Return the [X, Y] coordinate for the center point of the cell that contains the specified text.  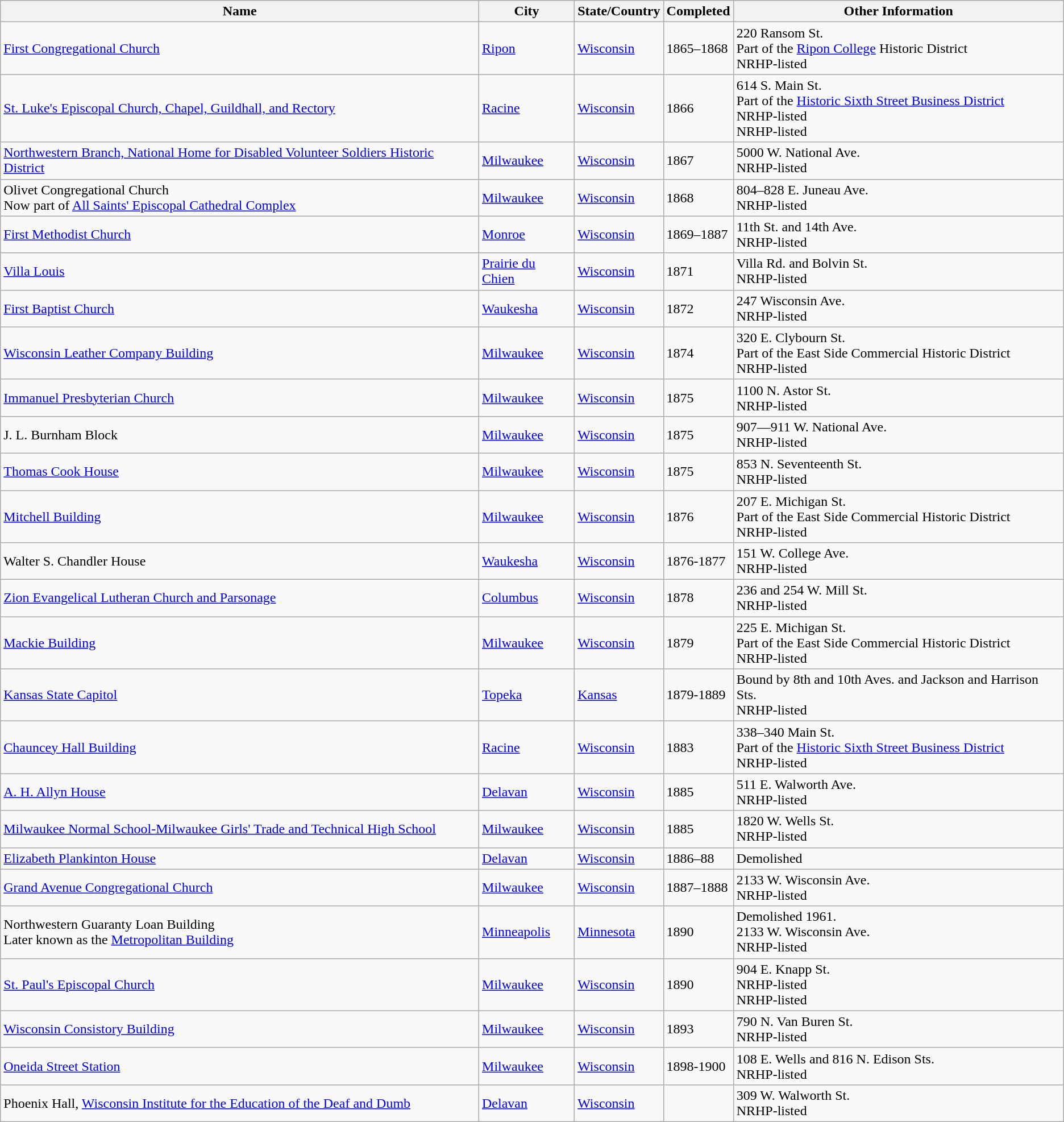
Immanuel Presbyterian Church [240, 398]
1893 [698, 1029]
Kansas [619, 695]
1866 [698, 108]
A. H. Allyn House [240, 792]
1883 [698, 747]
2133 W. Wisconsin Ave. NRHP-listed [898, 888]
904 E. Knapp St. NRHP-listed NRHP-listed [898, 984]
247 Wisconsin Ave. NRHP-listed [898, 308]
Grand Avenue Congregational Church [240, 888]
Elizabeth Plankinton House [240, 858]
309 W. Walworth St. NRHP-listed [898, 1103]
1865–1868 [698, 48]
108 E. Wells and 816 N. Edison Sts. NRHP-listed [898, 1066]
Topeka [527, 695]
Walter S. Chandler House [240, 562]
Name [240, 11]
Villa Louis [240, 272]
1876 [698, 516]
Oneida Street Station [240, 1066]
151 W. College Ave. NRHP-listed [898, 562]
Monroe [527, 234]
Phoenix Hall, Wisconsin Institute for the Education of the Deaf and Dumb [240, 1103]
Minneapolis [527, 932]
1887–1888 [698, 888]
1898-1900 [698, 1066]
Bound by 8th and 10th Aves. and Jackson and Harrison Sts. NRHP-listed [898, 695]
Demolished 1961. 2133 W. Wisconsin Ave. NRHP-listed [898, 932]
St. Paul's Episcopal Church [240, 984]
First Congregational Church [240, 48]
Minnesota [619, 932]
207 E. Michigan St. Part of the East Side Commercial Historic District NRHP-listed [898, 516]
1878 [698, 598]
Thomas Cook House [240, 472]
11th St. and 14th Ave. NRHP-listed [898, 234]
Chauncey Hall Building [240, 747]
907—911 W. National Ave. NRHP-listed [898, 434]
1868 [698, 198]
338–340 Main St.Part of the Historic Sixth Street Business District NRHP-listed [898, 747]
State/Country [619, 11]
1867 [698, 160]
1874 [698, 353]
225 E. Michigan St. Part of the East Side Commercial Historic District NRHP-listed [898, 643]
Villa Rd. and Bolvin St. NRHP-listed [898, 272]
Northwestern Branch, National Home for Disabled Volunteer Soldiers Historic District [240, 160]
1879-1889 [698, 695]
614 S. Main St. Part of the Historic Sixth Street Business District NRHP-listed NRHP-listed [898, 108]
Completed [698, 11]
804–828 E. Juneau Ave. NRHP-listed [898, 198]
853 N. Seventeenth St. NRHP-listed [898, 472]
Wisconsin Consistory Building [240, 1029]
320 E. Clybourn St. Part of the East Side Commercial Historic District NRHP-listed [898, 353]
1871 [698, 272]
5000 W. National Ave. NRHP-listed [898, 160]
First Methodist Church [240, 234]
Demolished [898, 858]
Wisconsin Leather Company Building [240, 353]
Milwaukee Normal School-Milwaukee Girls' Trade and Technical High School [240, 829]
220 Ransom St. Part of the Ripon College Historic District NRHP-listed [898, 48]
Prairie du Chien [527, 272]
1100 N. Astor St. NRHP-listed [898, 398]
Kansas State Capitol [240, 695]
511 E. Walworth Ave. NRHP-listed [898, 792]
Zion Evangelical Lutheran Church and Parsonage [240, 598]
1886–88 [698, 858]
City [527, 11]
Mackie Building [240, 643]
First Baptist Church [240, 308]
St. Luke's Episcopal Church, Chapel, Guildhall, and Rectory [240, 108]
J. L. Burnham Block [240, 434]
1876-1877 [698, 562]
1820 W. Wells St. NRHP-listed [898, 829]
1872 [698, 308]
Columbus [527, 598]
Northwestern Guaranty Loan Building Later known as the Metropolitan Building [240, 932]
236 and 254 W. Mill St. NRHP-listed [898, 598]
Other Information [898, 11]
Ripon [527, 48]
790 N. Van Buren St. NRHP-listed [898, 1029]
Olivet Congregational Church Now part of All Saints' Episcopal Cathedral Complex [240, 198]
Mitchell Building [240, 516]
1869–1887 [698, 234]
1879 [698, 643]
